Extract the (X, Y) coordinate from the center of the cell holding the provided text.  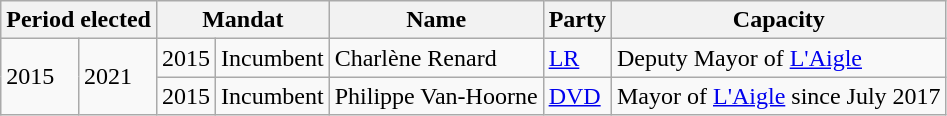
Philippe Van-Hoorne (436, 96)
Charlène Renard (436, 58)
Deputy Mayor of L'Aigle (778, 58)
Capacity (778, 20)
Name (436, 20)
DVD (577, 96)
2021 (118, 77)
LR (577, 58)
Mayor of L'Aigle since July 2017 (778, 96)
Party (577, 20)
Period elected (79, 20)
Mandat (242, 20)
